Pinpoint the cell where the given text exists, returning its [X, Y] midpoint coordinate. 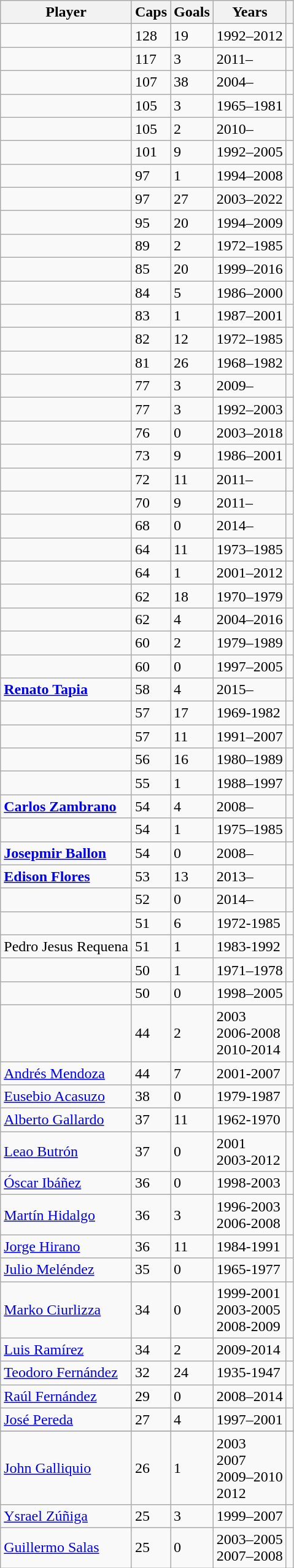
Carlos Zambrano [66, 806]
1987–2001 [249, 316]
1984-1991 [249, 1246]
Alberto Gallardo [66, 1120]
1992–2003 [249, 409]
24 [192, 1373]
19 [192, 36]
68 [151, 526]
José Pereda [66, 1419]
85 [151, 269]
1992–2005 [249, 152]
84 [151, 293]
1962-1970 [249, 1120]
2001 2003-2012 [249, 1151]
Josepmir Ballon [66, 853]
Years [249, 12]
2015– [249, 690]
82 [151, 339]
2003 2006-2008 2010-2014 [249, 1033]
2008–2014 [249, 1396]
52 [151, 900]
35 [151, 1270]
2004– [249, 82]
Renato Tapia [66, 690]
Leao Butrón [66, 1151]
1965–1981 [249, 106]
1994–2009 [249, 222]
1999–2016 [249, 269]
1972-1985 [249, 923]
Goals [192, 12]
1999-2001 2003-2005 2008-2009 [249, 1310]
13 [192, 876]
17 [192, 713]
101 [151, 152]
73 [151, 456]
32 [151, 1373]
Teodoro Fernández [66, 1373]
Ysrael Zúñiga [66, 1516]
83 [151, 316]
2013– [249, 876]
76 [151, 433]
12 [192, 339]
7 [192, 1073]
1991–2007 [249, 736]
Caps [151, 12]
1992–2012 [249, 36]
2001–2012 [249, 573]
Edison Flores [66, 876]
1973–1985 [249, 549]
1999–2007 [249, 1516]
1997–2001 [249, 1419]
Luis Ramírez [66, 1350]
1983-1992 [249, 946]
2010– [249, 129]
2003–2005 2007–2008 [249, 1548]
Player [66, 12]
128 [151, 36]
95 [151, 222]
Andrés Mendoza [66, 1073]
1975–1985 [249, 830]
Pedro Jesus Requena [66, 946]
1997–2005 [249, 666]
Guillermo Salas [66, 1548]
Óscar Ibáñez [66, 1183]
1979–1989 [249, 643]
89 [151, 245]
72 [151, 479]
2003 2007 2009–2010 2012 [249, 1468]
2009-2014 [249, 1350]
55 [151, 783]
1996-2003 2006-2008 [249, 1215]
1986–2001 [249, 456]
1998-2003 [249, 1183]
1971–1978 [249, 970]
Martín Hidalgo [66, 1215]
1994–2008 [249, 176]
1970–1979 [249, 596]
117 [151, 59]
56 [151, 760]
53 [151, 876]
18 [192, 596]
Jorge Hirano [66, 1246]
1986–2000 [249, 293]
16 [192, 760]
5 [192, 293]
1979-1987 [249, 1097]
2001-2007 [249, 1073]
1980–1989 [249, 760]
2004–2016 [249, 619]
Julio Meléndez [66, 1270]
1969-1982 [249, 713]
1998–2005 [249, 993]
1965-1977 [249, 1270]
6 [192, 923]
John Galliquio [66, 1468]
1968–1982 [249, 363]
29 [151, 1396]
Eusebio Acasuzo [66, 1097]
58 [151, 690]
2003–2018 [249, 433]
70 [151, 503]
107 [151, 82]
2009– [249, 386]
Raúl Fernández [66, 1396]
1935-1947 [249, 1373]
1988–1997 [249, 783]
81 [151, 363]
2003–2022 [249, 199]
Marko Ciurlizza [66, 1310]
